Output the (x, y) coordinate of the center of the cell containing the given text.  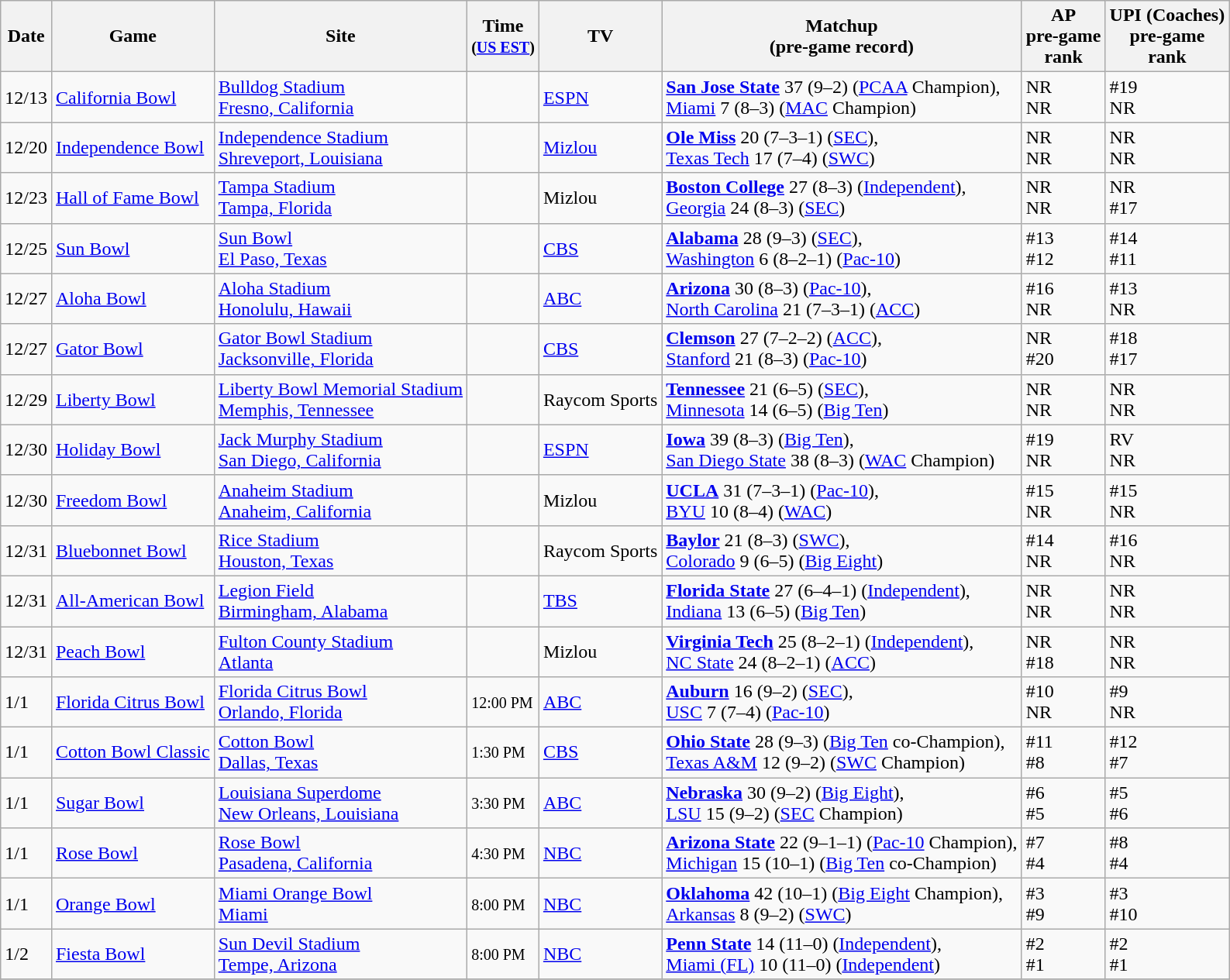
Baylor 21 (8–3) (SWC),Colorado 9 (6–5) (Big Eight) (842, 550)
UCLA 31 (7–3–1) (Pac-10),BYU 10 (8–4) (WAC) (842, 500)
Rose Bowl (133, 854)
Arizona State 22 (9–1–1) (Pac-10 Champion),Michigan 15 (10–1) (Big Ten co-Champion) (842, 854)
#9NR (1167, 702)
#8#4 (1167, 854)
Clemson 27 (7–2–2) (ACC),Stanford 21 (8–3) (Pac-10) (842, 349)
TBS (600, 601)
#3#10 (1167, 903)
Tampa Stadium Tampa, Florida (340, 198)
#14NR (1063, 550)
Cotton Bowl Dallas, Texas (340, 753)
Sun Bowl El Paso, Texas (340, 248)
San Jose State 37 (9–2) (PCAA Champion),Miami 7 (8–3) (MAC Champion) (842, 98)
Liberty Bowl Memorial Stadium Memphis, Tennessee (340, 400)
#11#8 (1063, 753)
Sugar Bowl (133, 803)
12/29 (26, 400)
1:30 PM (504, 753)
Game (133, 36)
Aloha Stadium Honolulu, Hawaii (340, 299)
Ohio State 28 (9–3) (Big Ten co-Champion),Texas A&M 12 (9–2) (SWC Champion) (842, 753)
Bluebonnet Bowl (133, 550)
Anaheim Stadium Anaheim, California (340, 500)
Florida State 27 (6–4–1) (Independent),Indiana 13 (6–5) (Big Ten) (842, 601)
Freedom Bowl (133, 500)
California Bowl (133, 98)
#6#5 (1063, 803)
12:00 PM (504, 702)
Legion Field Birmingham, Alabama (340, 601)
Orange Bowl (133, 903)
Liberty Bowl (133, 400)
NR#20 (1063, 349)
Gator Bowl Stadium Jacksonville, Florida (340, 349)
#18#17 (1167, 349)
Louisiana Superdome New Orleans, Louisiana (340, 803)
NR#17 (1167, 198)
Sun Devil Stadium Tempe, Arizona (340, 954)
Independence Stadium Shreveport, Louisiana (340, 147)
Gator Bowl (133, 349)
Bulldog Stadium Fresno, California (340, 98)
Auburn 16 (9–2) (SEC),USC 7 (7–4) (Pac-10) (842, 702)
#14#11 (1167, 248)
APpre-gamerank (1063, 36)
Jack Murphy Stadium San Diego, California (340, 449)
Fiesta Bowl (133, 954)
NR#18 (1063, 651)
#7#4 (1063, 854)
TV (600, 36)
Holiday Bowl (133, 449)
12/13 (26, 98)
Oklahoma 42 (10–1) (Big Eight Champion),Arkansas 8 (9–2) (SWC) (842, 903)
Rose Bowl Pasadena, California (340, 854)
Rice Stadium Houston, Texas (340, 550)
Fulton County Stadium Atlanta (340, 651)
Tennessee 21 (6–5) (SEC),Minnesota 14 (6–5) (Big Ten) (842, 400)
Iowa 39 (8–3) (Big Ten),San Diego State 38 (8–3) (WAC Champion) (842, 449)
Nebraska 30 (9–2) (Big Eight),LSU 15 (9–2) (SEC Champion) (842, 803)
#10NR (1063, 702)
Arizona 30 (8–3) (Pac-10),North Carolina 21 (7–3–1) (ACC) (842, 299)
Alabama 28 (9–3) (SEC),Washington 6 (8–2–1) (Pac-10) (842, 248)
Sun Bowl (133, 248)
Florida Citrus Bowl Orlando, Florida (340, 702)
Site (340, 36)
#12#7 (1167, 753)
Time(US EST) (504, 36)
Independence Bowl (133, 147)
Miami Orange Bowl Miami (340, 903)
Florida Citrus Bowl (133, 702)
UPI (Coaches)pre-gamerank (1167, 36)
Aloha Bowl (133, 299)
All-American Bowl (133, 601)
12/23 (26, 198)
#13#12 (1063, 248)
RVNR (1167, 449)
Date (26, 36)
#5#6 (1167, 803)
12/25 (26, 248)
Matchup(pre-game record) (842, 36)
Ole Miss 20 (7–3–1) (SEC),Texas Tech 17 (7–4) (SWC) (842, 147)
Penn State 14 (11–0) (Independent),Miami (FL) 10 (11–0) (Independent) (842, 954)
#3#9 (1063, 903)
Cotton Bowl Classic (133, 753)
Virginia Tech 25 (8–2–1) (Independent),NC State 24 (8–2–1) (ACC) (842, 651)
12/20 (26, 147)
1/2 (26, 954)
4:30 PM (504, 854)
Peach Bowl (133, 651)
Boston College 27 (8–3) (Independent),Georgia 24 (8–3) (SEC) (842, 198)
3:30 PM (504, 803)
#13NR (1167, 299)
Hall of Fame Bowl (133, 198)
